Pinpoint the cell where the given text exists, returning its (x, y) midpoint coordinate. 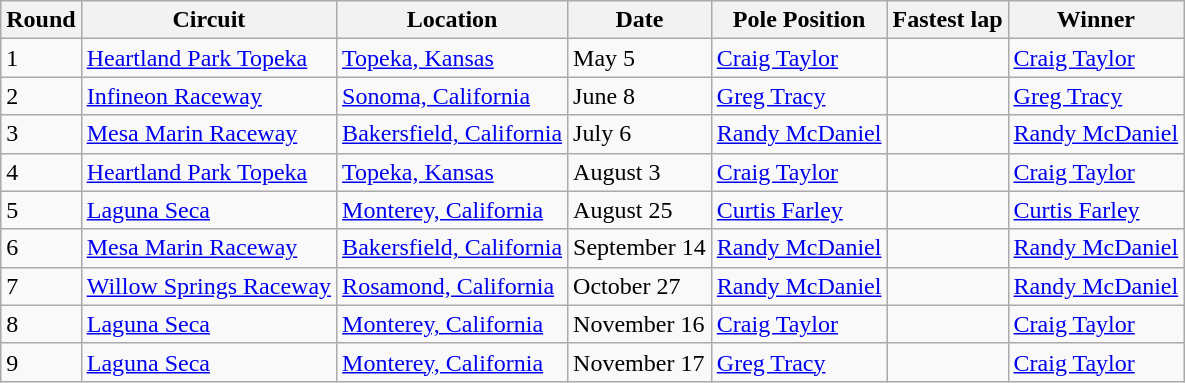
1 (41, 58)
2 (41, 96)
Willow Springs Raceway (208, 286)
May 5 (640, 58)
5 (41, 210)
8 (41, 324)
Rosamond, California (452, 286)
Date (640, 20)
November 16 (640, 324)
Round (41, 20)
Pole Position (799, 20)
October 27 (640, 286)
November 17 (640, 362)
July 6 (640, 134)
Fastest lap (948, 20)
September 14 (640, 248)
Winner (1096, 20)
August 3 (640, 172)
7 (41, 286)
June 8 (640, 96)
4 (41, 172)
Circuit (208, 20)
Infineon Raceway (208, 96)
6 (41, 248)
Sonoma, California (452, 96)
9 (41, 362)
3 (41, 134)
August 25 (640, 210)
Location (452, 20)
